Return the (x, y) coordinate for the center point of the cell that contains the specified text.  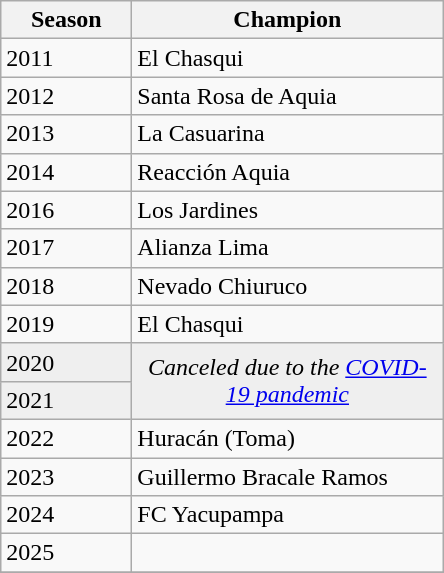
2023 (66, 477)
Huracán (Toma) (288, 438)
2020 (66, 362)
2014 (66, 172)
Alianza Lima (288, 248)
La Casuarina (288, 134)
2019 (66, 324)
2025 (66, 553)
2024 (66, 515)
Reacción Aquia (288, 172)
2022 (66, 438)
Guillermo Bracale Ramos (288, 477)
FC Yacupampa (288, 515)
Season (66, 20)
Santa Rosa de Aquia (288, 96)
2021 (66, 400)
Canceled due to the COVID-19 pandemic (288, 381)
2013 (66, 134)
2017 (66, 248)
2016 (66, 210)
Champion (288, 20)
Nevado Chiuruco (288, 286)
2011 (66, 58)
2018 (66, 286)
Los Jardines (288, 210)
2012 (66, 96)
